Extract the (X, Y) coordinate from the center of the cell holding the provided text.  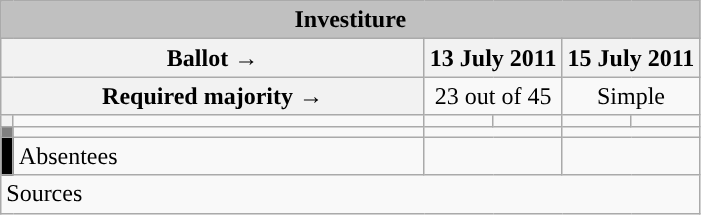
Required majority → (213, 96)
23 out of 45 (493, 96)
Investiture (350, 20)
Ballot → (213, 58)
15 July 2011 (631, 58)
13 July 2011 (493, 58)
Simple (631, 96)
Absentees (218, 156)
Sources (350, 194)
